Return the [X, Y] coordinate for the center point of the cell that contains the specified text.  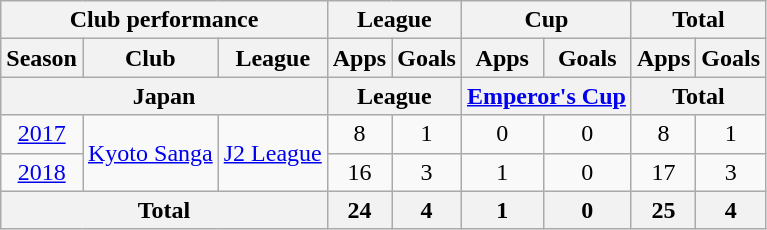
Cup [546, 20]
Emperor's Cup [546, 96]
25 [663, 210]
17 [663, 172]
Japan [164, 96]
Club performance [164, 20]
2017 [42, 134]
2018 [42, 172]
Season [42, 58]
J2 League [272, 153]
24 [359, 210]
16 [359, 172]
Club [150, 58]
Kyoto Sanga [150, 153]
